Capture the cell that displays the provided text and extract its [x, y] central coordinate. 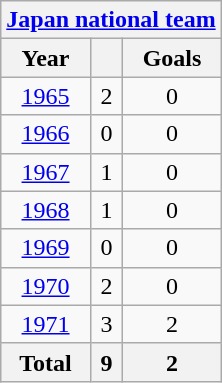
1967 [46, 172]
Japan national team [111, 20]
Goals [172, 58]
1965 [46, 96]
1971 [46, 324]
3 [106, 324]
9 [106, 362]
1970 [46, 286]
Total [46, 362]
Year [46, 58]
1966 [46, 134]
1968 [46, 210]
1969 [46, 248]
